For the text-containing cell, return its midpoint in (X, Y) coordinate format. 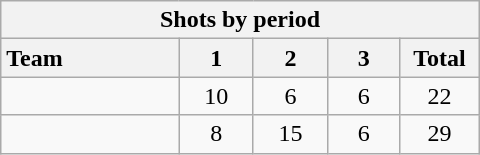
10 (216, 96)
3 (364, 58)
Total (440, 58)
2 (290, 58)
22 (440, 96)
8 (216, 134)
29 (440, 134)
15 (290, 134)
Shots by period (240, 20)
Team (90, 58)
1 (216, 58)
